Extract the [X, Y] coordinate from the center of the cell holding the provided text.  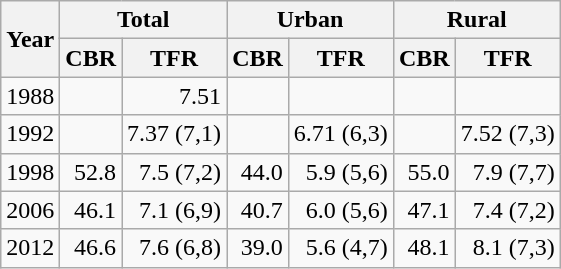
2012 [30, 248]
1992 [30, 134]
44.0 [258, 172]
48.1 [424, 248]
47.1 [424, 210]
6.0 (5,6) [340, 210]
7.52 (7,3) [508, 134]
7.9 (7,7) [508, 172]
5.9 (5,6) [340, 172]
7.1 (6,9) [174, 210]
7.5 (7,2) [174, 172]
1998 [30, 172]
Rural [476, 20]
8.1 (7,3) [508, 248]
1988 [30, 96]
6.71 (6,3) [340, 134]
7.37 (7,1) [174, 134]
5.6 (4,7) [340, 248]
Year [30, 39]
55.0 [424, 172]
Urban [310, 20]
40.7 [258, 210]
46.6 [91, 248]
39.0 [258, 248]
46.1 [91, 210]
7.51 [174, 96]
Total [144, 20]
2006 [30, 210]
7.6 (6,8) [174, 248]
7.4 (7,2) [508, 210]
52.8 [91, 172]
